Output the [x, y] coordinate of the center of the cell containing the given text.  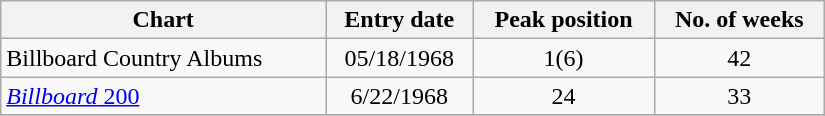
No. of weeks [739, 20]
Billboard 200 [164, 96]
33 [739, 96]
42 [739, 58]
6/22/1968 [400, 96]
Entry date [400, 20]
Peak position [564, 20]
1(6) [564, 58]
24 [564, 96]
05/18/1968 [400, 58]
Chart [164, 20]
Billboard Country Albums [164, 58]
